Find where the given text appears and provide that cell's center as (x, y) coordinate. 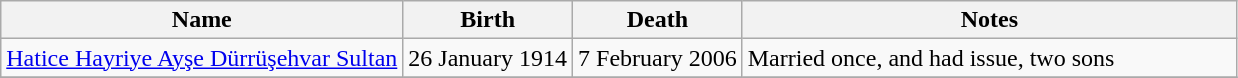
Hatice Hayriye Ayşe Dürrüşehvar Sultan (202, 58)
Death (658, 20)
Birth (488, 20)
Married once, and had issue, two sons (989, 58)
Notes (989, 20)
Name (202, 20)
26 January 1914 (488, 58)
7 February 2006 (658, 58)
